From the cell containing the given text, extract its center point as [x, y] coordinate. 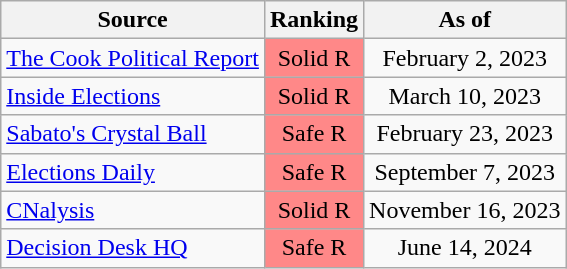
Ranking [314, 20]
February 23, 2023 [465, 134]
September 7, 2023 [465, 172]
March 10, 2023 [465, 96]
June 14, 2024 [465, 248]
The Cook Political Report [133, 58]
As of [465, 20]
Source [133, 20]
CNalysis [133, 210]
Decision Desk HQ [133, 248]
Sabato's Crystal Ball [133, 134]
Elections Daily [133, 172]
Inside Elections [133, 96]
February 2, 2023 [465, 58]
November 16, 2023 [465, 210]
